Identify which cell holds the provided text, then report its (X, Y) central coordinate. 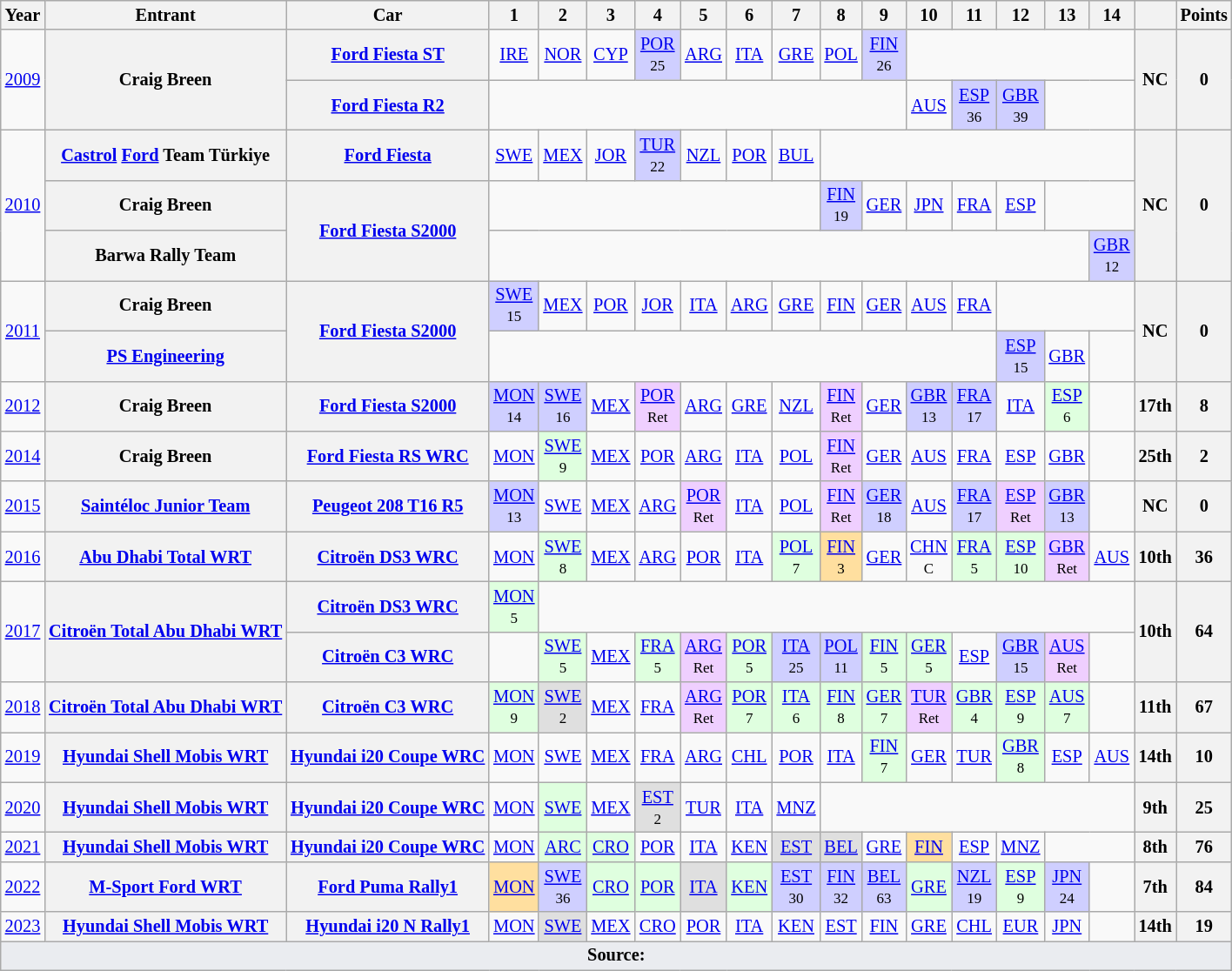
BEL (841, 847)
CHNC (929, 557)
ESPRet (1020, 506)
Points (1204, 15)
2010 (23, 205)
POR25 (658, 55)
36 (1204, 557)
GBR4 (974, 707)
Ford Fiesta R2 (388, 105)
GBR8 (1020, 757)
8th (1155, 847)
Saintéloc Junior Team (165, 506)
Source: (616, 955)
ESP6 (1067, 406)
13 (1067, 15)
GER18 (884, 506)
POL7 (797, 557)
SWE16 (562, 406)
MON9 (513, 707)
ARC (562, 847)
2018 (23, 707)
9 (884, 15)
5 (703, 15)
GBR15 (1020, 657)
FIN7 (884, 757)
EST30 (797, 887)
ESP10 (1020, 557)
Barwa Rally Team (165, 256)
14 (1112, 15)
CYP (611, 55)
11th (1155, 707)
FIN3 (841, 557)
GER5 (929, 657)
7 (797, 15)
Ford Fiesta ST (388, 55)
POR7 (750, 707)
2023 (23, 927)
2009 (23, 80)
Castrol Ford Team Türkiye (165, 155)
6 (750, 15)
NZL19 (974, 887)
11 (974, 15)
2011 (23, 331)
12 (1020, 15)
Ford Puma Rally1 (388, 887)
Ford Fiesta RS WRC (388, 456)
AUSRet (1067, 657)
NOR (562, 55)
7th (1155, 887)
POR5 (750, 657)
84 (1204, 887)
SWE2 (562, 707)
3 (611, 15)
19 (1204, 927)
EST2 (658, 807)
2017 (23, 632)
Car (388, 15)
JPN24 (1067, 887)
64 (1204, 632)
GBR12 (1112, 256)
SWE5 (562, 657)
9th (1155, 807)
MON5 (513, 606)
MON14 (513, 406)
EUR (1020, 927)
IRE (513, 55)
POL11 (841, 657)
TUR22 (658, 155)
AUS7 (1067, 707)
2014 (23, 456)
Peugeot 208 T16 R5 (388, 506)
SWE15 (513, 305)
GER7 (884, 707)
76 (1204, 847)
FIN8 (841, 707)
GBR39 (1020, 105)
4 (658, 15)
17th (1155, 406)
M-Sport Ford WRT (165, 887)
2021 (23, 847)
2022 (23, 887)
MON13 (513, 506)
GBRRet (1067, 557)
2015 (23, 506)
Hyundai i20 N Rally1 (388, 927)
FIN5 (884, 657)
2012 (23, 406)
TURRet (929, 707)
Entrant (165, 15)
FIN26 (884, 55)
ESP36 (974, 105)
BEL63 (884, 887)
FIN19 (841, 205)
SWE9 (562, 456)
ESP15 (1020, 356)
Abu Dhabi Total WRT (165, 557)
SWE36 (562, 887)
PS Engineering (165, 356)
2019 (23, 757)
1 (513, 15)
2016 (23, 557)
67 (1204, 707)
FIN32 (841, 887)
ITA25 (797, 657)
Year (23, 15)
BUL (797, 155)
25th (1155, 456)
ITA6 (797, 707)
25 (1204, 807)
2020 (23, 807)
SWE8 (562, 557)
Ford Fiesta (388, 155)
